Pinpoint the cell where the given text exists, returning its [X, Y] midpoint coordinate. 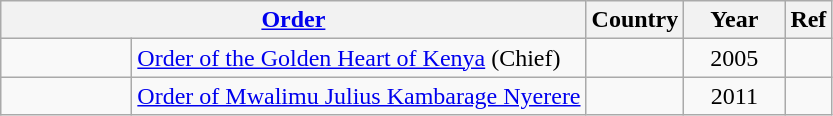
Order of the Golden Heart of Kenya (Chief) [359, 58]
Country [635, 20]
Order [294, 20]
Ref [808, 20]
Year [734, 20]
Order of Mwalimu Julius Kambarage Nyerere [359, 96]
2011 [734, 96]
2005 [734, 58]
